Find where the given text appears and provide that cell's center as [x, y] coordinate. 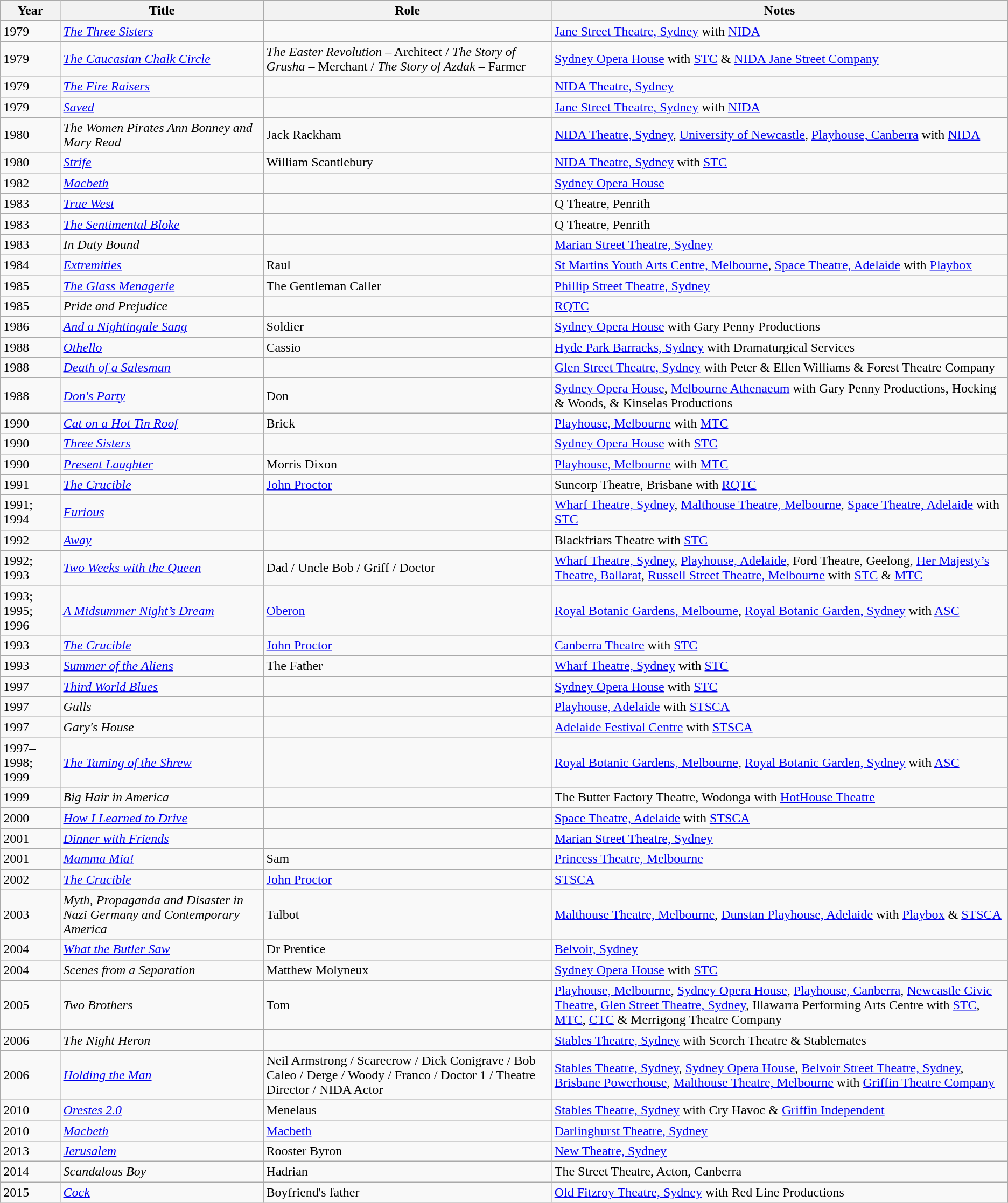
1986 [30, 327]
The Sentimental Bloke [162, 224]
1991; 1994 [30, 513]
Furious [162, 513]
Sydney Opera House with STC & NIDA Jane Street Company [780, 59]
Wharf Theatre, Sydney with STC [780, 666]
The Father [407, 666]
Menelaus [407, 1110]
Stables Theatre, Sydney with Scorch Theatre & Stablemates [780, 1040]
Space Theatre, Adelaide with STSCA [780, 818]
The Night Heron [162, 1040]
The Women Pirates Ann Bonney and Mary Read [162, 135]
Stables Theatre, Sydney with Cry Havoc & Griffin Independent [780, 1110]
Sam [407, 859]
1984 [30, 265]
Sydney Opera House with Gary Penny Productions [780, 327]
1999 [30, 798]
Talbot [407, 914]
True West [162, 204]
How I Learned to Drive [162, 818]
The Fire Raisers [162, 87]
NIDA Theatre, Sydney with STC [780, 163]
2013 [30, 1151]
Scenes from a Separation [162, 970]
RQTC [780, 306]
Two Weeks with the Queen [162, 568]
2005 [30, 1005]
Matthew Molyneux [407, 970]
Cassio [407, 347]
2015 [30, 1192]
Cat on a Hot Tin Roof [162, 423]
Extremities [162, 265]
Saved [162, 107]
Myth, Propaganda and Disaster in Nazi Germany and Contemporary America [162, 914]
Old Fitzroy Theatre, Sydney with Red Line Productions [780, 1192]
Scandalous Boy [162, 1172]
Sydney Opera House, Melbourne Athenaeum with Gary Penny Productions, Hocking & Woods, & Kinselas Productions [780, 395]
Don's Party [162, 395]
1997–1998; 1999 [30, 763]
Away [162, 540]
Gulls [162, 707]
What the Butler Saw [162, 949]
Raul [407, 265]
Mamma Mia! [162, 859]
Two Brothers [162, 1005]
Tom [407, 1005]
The Butter Factory Theatre, Wodonga with HotHouse Theatre [780, 798]
Dad / Uncle Bob / Griff / Doctor [407, 568]
Role [407, 11]
Morris Dixon [407, 464]
Neil Armstrong / Scarecrow / Dick Conigrave / Bob Caleo / Derge / Woody / Franco / Doctor 1 / Theatre Director / NIDA Actor [407, 1075]
Jerusalem [162, 1151]
Hyde Park Barracks, Sydney with Dramaturgical Services [780, 347]
Title [162, 11]
The Gentleman Caller [407, 286]
The Taming of the Shrew [162, 763]
1992; 1993 [30, 568]
Wharf Theatre, Sydney, Playhouse, Adelaide, Ford Theatre, Geelong, Her Majesty’s Theatre, Ballarat, Russell Street Theatre, Melbourne with STC & MTC [780, 568]
2003 [30, 914]
1991 [30, 485]
Princess Theatre, Melbourne [780, 859]
Death of a Salesman [162, 368]
New Theatre, Sydney [780, 1151]
Rooster Byron [407, 1151]
The Easter Revolution – Architect / The Story of Grusha – Merchant / The Story of Azdak – Farmer [407, 59]
Orestes 2.0 [162, 1110]
Boyfriend's father [407, 1192]
NIDA Theatre, Sydney [780, 87]
Pride and Prejudice [162, 306]
Adelaide Festival Centre with STSCA [780, 728]
The Street Theatre, Acton, Canberra [780, 1172]
Playhouse, Adelaide with STSCA [780, 707]
William Scantlebury [407, 163]
2002 [30, 879]
Strife [162, 163]
Malthouse Theatre, Melbourne, Dunstan Playhouse, Adelaide with Playbox & STSCA [780, 914]
Wharf Theatre, Sydney, Malthouse Theatre, Melbourne, Space Theatre, Adelaide with STC [780, 513]
The Glass Menagerie [162, 286]
1993; 1995; 1996 [30, 610]
Othello [162, 347]
Darlinghurst Theatre, Sydney [780, 1130]
STSCA [780, 879]
2000 [30, 818]
Gary's House [162, 728]
1982 [30, 183]
Canberra Theatre with STC [780, 645]
Brick [407, 423]
The Three Sisters [162, 31]
Third World Blues [162, 687]
Holding the Man [162, 1075]
St Martins Youth Arts Centre, Melbourne, Space Theatre, Adelaide with Playbox [780, 265]
Oberon [407, 610]
And a Nightingale Sang [162, 327]
Soldier [407, 327]
Belvoir, Sydney [780, 949]
Suncorp Theatre, Brisbane with RQTC [780, 485]
A Midsummer Night’s Dream [162, 610]
Phillip Street Theatre, Sydney [780, 286]
Hadrian [407, 1172]
Don [407, 395]
Cock [162, 1192]
Summer of the Aliens [162, 666]
Dinner with Friends [162, 838]
Jack Rackham [407, 135]
The Caucasian Chalk Circle [162, 59]
Big Hair in America [162, 798]
Year [30, 11]
Glen Street Theatre, Sydney with Peter & Ellen Williams & Forest Theatre Company [780, 368]
Notes [780, 11]
NIDA Theatre, Sydney, University of Newcastle, Playhouse, Canberra with NIDA [780, 135]
Present Laughter [162, 464]
In Duty Bound [162, 244]
Three Sisters [162, 444]
Blackfriars Theatre with STC [780, 540]
2014 [30, 1172]
Sydney Opera House [780, 183]
1992 [30, 540]
Dr Prentice [407, 949]
